Scan for the cell matching the given text and deliver its [X, Y] coordinate at center. 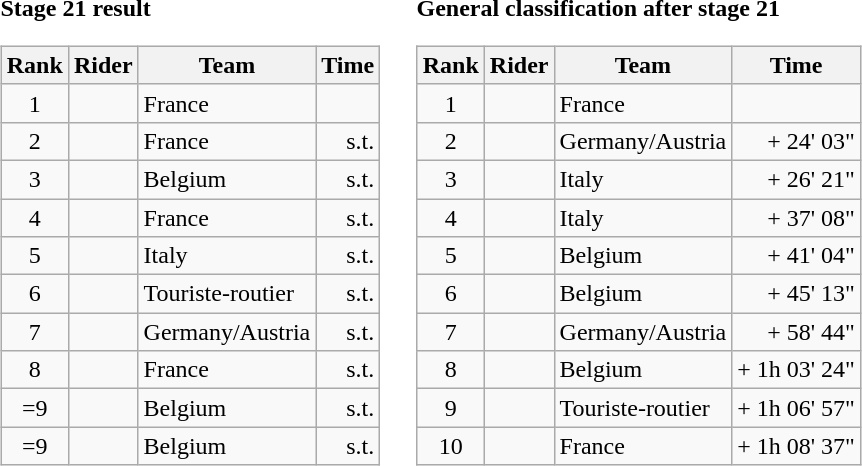
+ 1h 03' 24" [796, 370]
+ 41' 04" [796, 256]
9 [450, 408]
+ 26' 21" [796, 179]
+ 1h 08' 37" [796, 446]
+ 1h 06' 57" [796, 408]
+ 37' 08" [796, 217]
+ 45' 13" [796, 294]
+ 58' 44" [796, 332]
10 [450, 446]
+ 24' 03" [796, 141]
